Pinpoint the cell where the given text exists, returning its (x, y) midpoint coordinate. 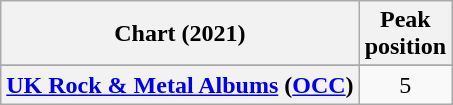
5 (405, 85)
Chart (2021) (180, 34)
UK Rock & Metal Albums (OCC) (180, 85)
Peakposition (405, 34)
